Provide the (X, Y) coordinate of the cell's center where the given text is located.  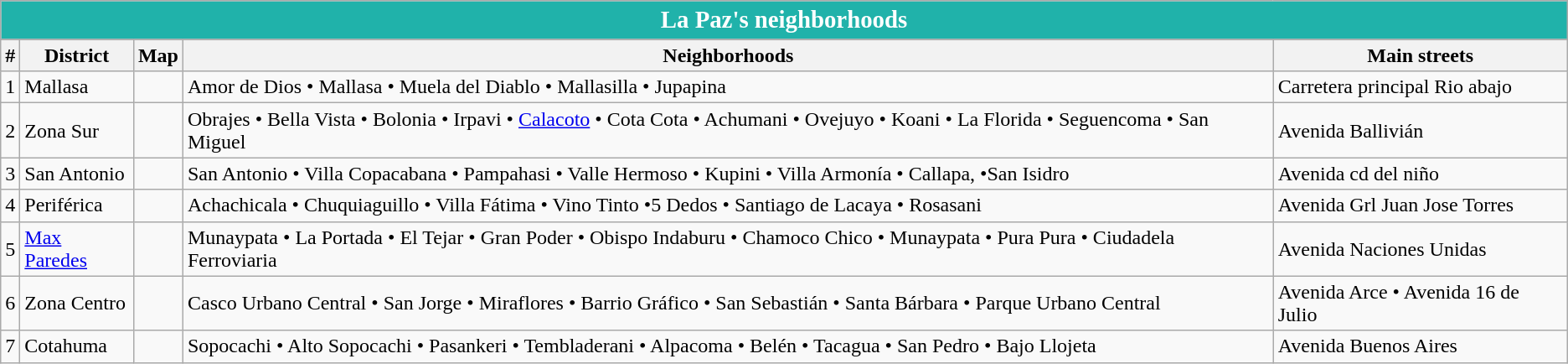
1 (10, 87)
Mallasa (77, 87)
San Antonio • Villa Copacabana • Pampahasi • Valle Hermoso • Kupini • Villa Armonía • Callapa, •San Isidro (728, 174)
Munaypata • La Portada • El Tejar • Gran Poder • Obispo Indaburu • Chamoco Chico • Munaypata • Pura Pura • Ciudadela Ferroviaria (728, 248)
Max Paredes (77, 248)
Periférica (77, 205)
Carretera principal Rio abajo (1421, 87)
# (10, 55)
Neighborhoods (728, 55)
Avenida Arce • Avenida 16 de Julio (1421, 304)
Avenida Buenos Aires (1421, 346)
Sopocachi • Alto Sopocachi • Pasankeri • Tembladerani • Alpacoma • Belén • Tacagua • San Pedro • Bajo Llojeta (728, 346)
Cotahuma (77, 346)
Achachicala • Chuquiaguillo • Villa Fátima • Vino Tinto •5 Dedos • Santiago de Lacaya • Rosasani (728, 205)
2 (10, 131)
Zona Centro (77, 304)
6 (10, 304)
Zona Sur (77, 131)
Avenida Ballivián (1421, 131)
San Antonio (77, 174)
5 (10, 248)
Avenida Grl Juan Jose Torres (1421, 205)
7 (10, 346)
4 (10, 205)
Main streets (1421, 55)
Casco Urbano Central • San Jorge • Miraflores • Barrio Gráfico • San Sebastián • Santa Bárbara • Parque Urbano Central (728, 304)
District (77, 55)
Avenida Naciones Unidas (1421, 248)
Avenida cd del niño (1421, 174)
Map (157, 55)
3 (10, 174)
Obrajes • Bella Vista • Bolonia • Irpavi • Calacoto • Cota Cota • Achumani • Ovejuyo • Koani • La Florida • Seguencoma • San Miguel (728, 131)
La Paz's neighborhoods (784, 20)
Amor de Dios • Mallasa • Muela del Diablo • Mallasilla • Jupapina (728, 87)
